Search for the cell housing the specified text and yield its [X, Y] center coordinate. 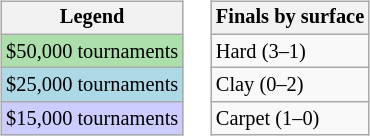
Clay (0–2) [290, 85]
$50,000 tournaments [92, 51]
$25,000 tournaments [92, 85]
$15,000 tournaments [92, 119]
Hard (3–1) [290, 51]
Finals by surface [290, 18]
Carpet (1–0) [290, 119]
Legend [92, 18]
